Output the [X, Y] coordinate of the center of the cell containing the given text.  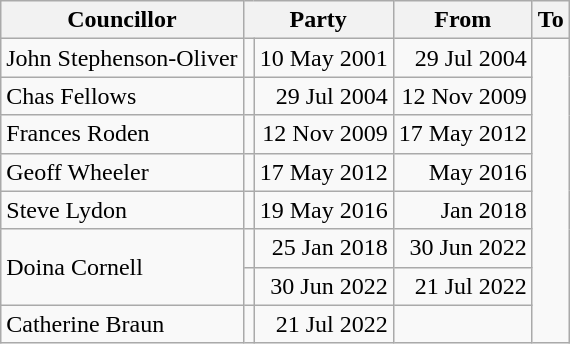
Geoff Wheeler [122, 172]
Catherine Braun [122, 324]
To [550, 20]
Doina Cornell [122, 267]
May 2016 [462, 172]
Steve Lydon [122, 210]
10 May 2001 [324, 58]
Party [318, 20]
From [462, 20]
Frances Roden [122, 134]
John Stephenson-Oliver [122, 58]
25 Jan 2018 [324, 248]
Councillor [122, 20]
19 May 2016 [324, 210]
Chas Fellows [122, 96]
Jan 2018 [462, 210]
